Return the [x, y] coordinate for the center point of the cell that contains the specified text.  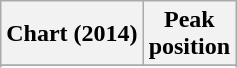
Chart (2014) [72, 34]
Peak position [189, 34]
